Detect which cell encompasses the target text, then output its (x, y) center coordinate. 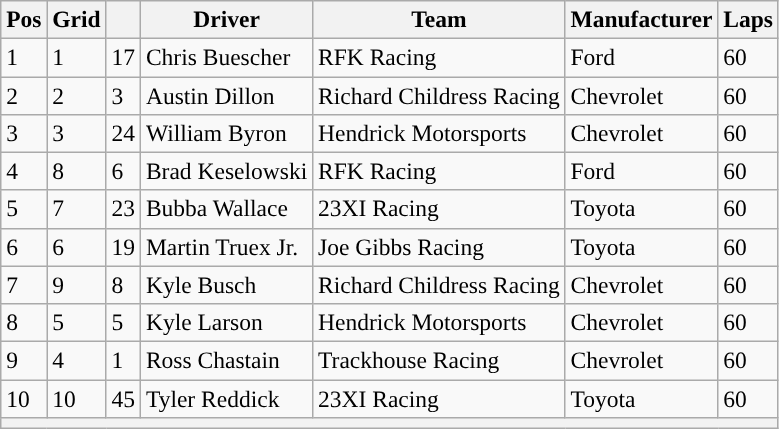
19 (123, 247)
Kyle Busch (226, 285)
William Byron (226, 133)
Tyler Reddick (226, 398)
Martin Truex Jr. (226, 247)
Bubba Wallace (226, 209)
45 (123, 398)
Team (439, 19)
Manufacturer (642, 19)
Kyle Larson (226, 322)
24 (123, 133)
Pos (24, 19)
Joe Gibbs Racing (439, 247)
Brad Keselowski (226, 171)
Ross Chastain (226, 360)
Grid (76, 19)
Chris Buescher (226, 57)
Austin Dillon (226, 95)
Trackhouse Racing (439, 360)
23 (123, 209)
Driver (226, 19)
17 (123, 57)
Laps (748, 19)
